Determine the (x, y) coordinate at the center of the cell enclosing the given text.  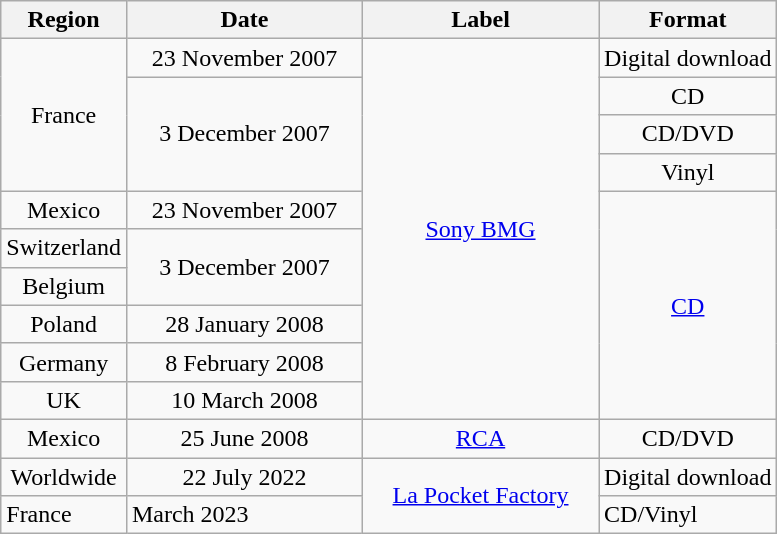
Poland (64, 324)
Region (64, 20)
22 July 2022 (244, 477)
UK (64, 400)
28 January 2008 (244, 324)
Format (688, 20)
Germany (64, 362)
10 March 2008 (244, 400)
Belgium (64, 286)
25 June 2008 (244, 438)
Sony BMG (481, 230)
Date (244, 20)
March 2023 (244, 515)
CD/Vinyl (688, 515)
Vinyl (688, 172)
RCA (481, 438)
8 February 2008 (244, 362)
La Pocket Factory (481, 496)
Worldwide (64, 477)
Switzerland (64, 248)
Label (481, 20)
